Determine the [X, Y] coordinate at the center of the cell enclosing the given text.  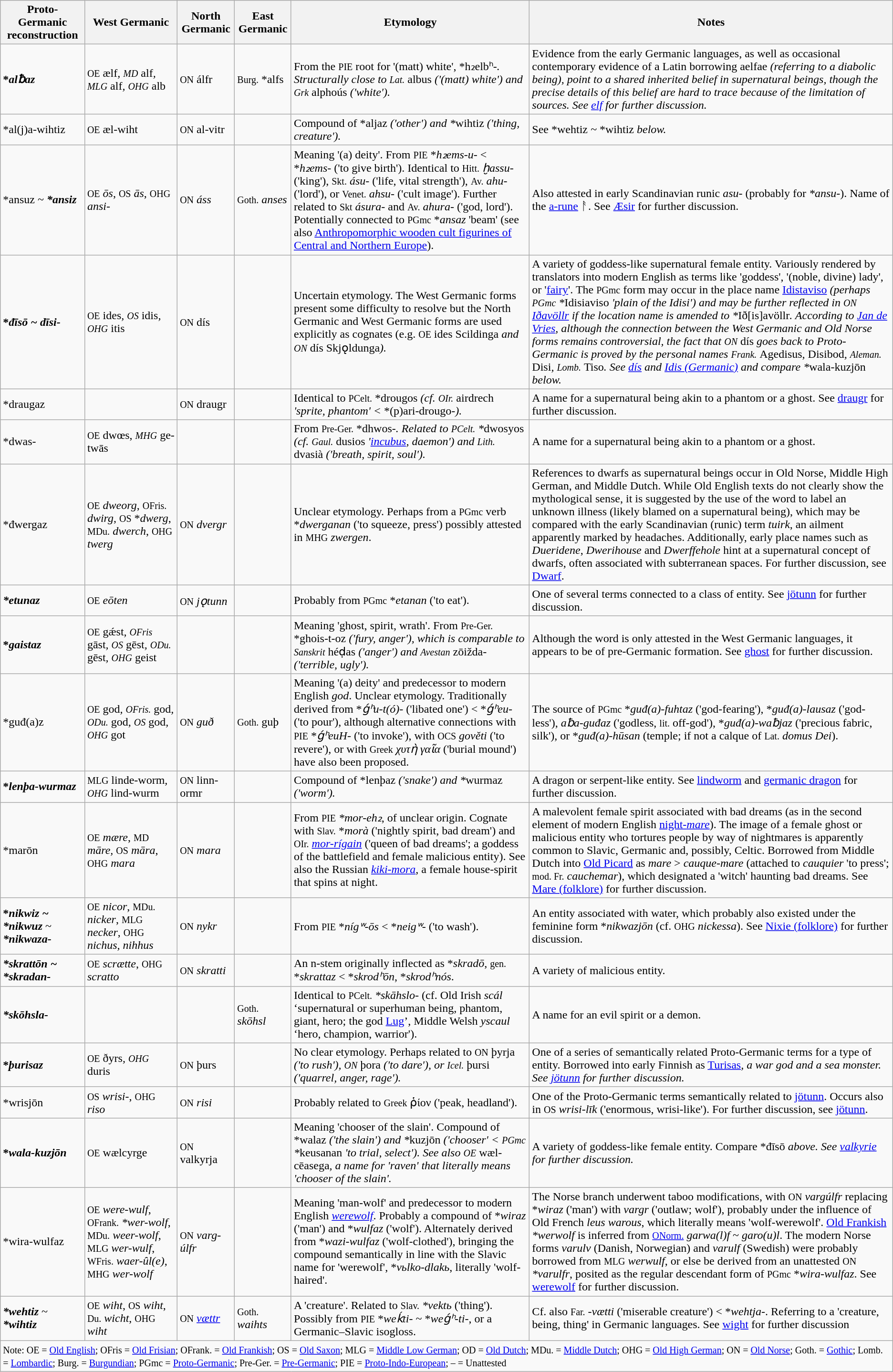
OE wælcyrge [131, 1153]
*alƀaz [43, 79]
A name for an evil spirit or a demon. [711, 1014]
OE ides, OS idis, OHG itis [131, 322]
ON þurs [206, 1065]
OE nicor, MDu. nicker, MLG necker, OHG nichus, nihhus [131, 926]
West Germanic [131, 22]
OE wiht, OS wiht, Du. wicht, OHG wiht [131, 1318]
ON álfr [206, 79]
A variety of goddess-like female entity. Compare *đīsō above. See valkyrie for further discussion. [711, 1153]
OE were-wulf, OFrank. *wer-wolf, MDu. weer-wolf, MLG wer-wulf, WFris. waer-ûl(e), MHG wer-wolf [131, 1241]
A name for a supernatural being akin to a phantom or a ghost. [711, 442]
OE eōten [131, 600]
OE dweorg, OFris. dwirg, OS *dwerg, MDu. dwerch, OHG twerg [131, 524]
ON mara [206, 850]
ON jǫtunn [206, 600]
Although the word is only attested in the West Germanic languages, it appears to be of pre-Germanic formation. See ghost for further discussion. [711, 645]
*guđ(a)z [43, 722]
One of several terms connected to a class of entity. See jötunn for further discussion. [711, 600]
ON valkyrja [206, 1153]
Probably related to Greek ῥίον ('peak, headland'). [410, 1102]
ON varg-úlfr [206, 1241]
ON al-vitr [206, 130]
*nikwiz ~ *nikwuz ~ *nikwaza- [43, 926]
ON áss [206, 200]
No clear etymology. Perhaps related to ON þyrja ('to rush'), ON þora ('to dare'), or Icel. þursi ('quarrel, anger, rage'). [410, 1065]
Goth. waihts [263, 1318]
ON skratti [206, 970]
From Pre-Ger. *dhwos-. Related to PCelt. *dwosyos (cf. Gaul. dusios 'incubus, daemon') and Lith. dvasià ('breath, spirit, soul'). [410, 442]
OE gǽst, OFris gāst, OS gēst, ODu. gēst, OHG geist [131, 645]
Burg. *alfs [263, 79]
*đīsō ~ dīsi- [43, 322]
OE dwœs, MHG ge-twās [131, 442]
ON vættr [206, 1318]
North Germanic [206, 22]
ON risi [206, 1102]
*lenþa-wurmaz [43, 786]
Probably from PGmc *etanan ('to eat'). [410, 600]
*ansuz ~ *ansiz [43, 200]
See *wehtiz ~ *wihtiz below. [711, 130]
*wira-wulfaz [43, 1241]
Unclear etymology. Perhaps from a PGmc verb *dwerganan ('to squeeze, press') possibly attested in MHG zwergen. [410, 524]
OS wrisi-, OHG riso [131, 1102]
OE ðyrs, OHG duris [131, 1065]
An n-stem originally inflected as *skradō, gen. *skrattaz < *skrodʰōn, *skrodʰnós. [410, 970]
OE god, OFris. god, ODu. god, OS god, OHG got [131, 722]
*dwas- [43, 442]
OE ōs, OS ās, OHG ansi- [131, 200]
From the PIE root for '(matt) white', *h₂elbʰ-. Structurally close to Lat. albus ('(matt) white') and Grk alphoús ('white'). [410, 79]
Also attested in early Scandinavian runic asu- (probably for *ansu-). Name of the a-rune ᚨ. See Æsir for further discussion. [711, 200]
MLG linde-worm, OHG lind-wurm [131, 786]
*wehtiz ~ *wihtiz [43, 1318]
*wrisjōn [43, 1102]
Compound of *lenþaz ('snake') and *wurmaz ('worm'). [410, 786]
*đwergaz [43, 524]
A dragon or serpent-like entity. See lindworm and germanic dragon for further discussion. [711, 786]
OE scrætte, OHG scratto [131, 970]
ON draugr [206, 405]
*marōn [43, 850]
ON guð [206, 722]
ON linn-ormr [206, 786]
*gaistaz [43, 645]
A 'creature'. Related to Slav. *vektь ('thing'). Possibly from PIE *weḱti- ~ *weǵʰ-ti-, or a Germanic–Slavic isogloss. [410, 1318]
*skōhsla- [43, 1014]
Goth. anses [263, 200]
Goth. skōhsl [263, 1014]
*þurisaz [43, 1065]
Identical to PCelt. *drougos (cf. OIr. airdrech 'sprite, phantom' < *(p)ari-drougo-). [410, 405]
Proto-Germanic reconstruction [43, 22]
A variety of malicious entity. [711, 970]
ON nykr [206, 926]
A name for a supernatural being akin to a phantom or a ghost. See draugr for further discussion. [711, 405]
*draugaz [43, 405]
*skrattōn ~ *skradan- [43, 970]
*wala-kuzjōn [43, 1153]
OE æl-wiht [131, 130]
Notes [711, 22]
Compound of *aljaz ('other') and *wihtiz ('thing, creature'). [410, 130]
Etymology [410, 22]
*al(j)a-wihtiz [43, 130]
Goth. guþ [263, 722]
*etunaz [43, 600]
From PIE *nígʷ-ōs < *neigʷ- ('to wash'). [410, 926]
ON dís [206, 322]
ON dvergr [206, 524]
OE mære, MD māre, OS māra, OHG mara [131, 850]
East Germanic [263, 22]
OE ælf, MD alf, MLG alf, OHG alb [131, 79]
